Pinpoint the cell where the given text exists, returning its [x, y] midpoint coordinate. 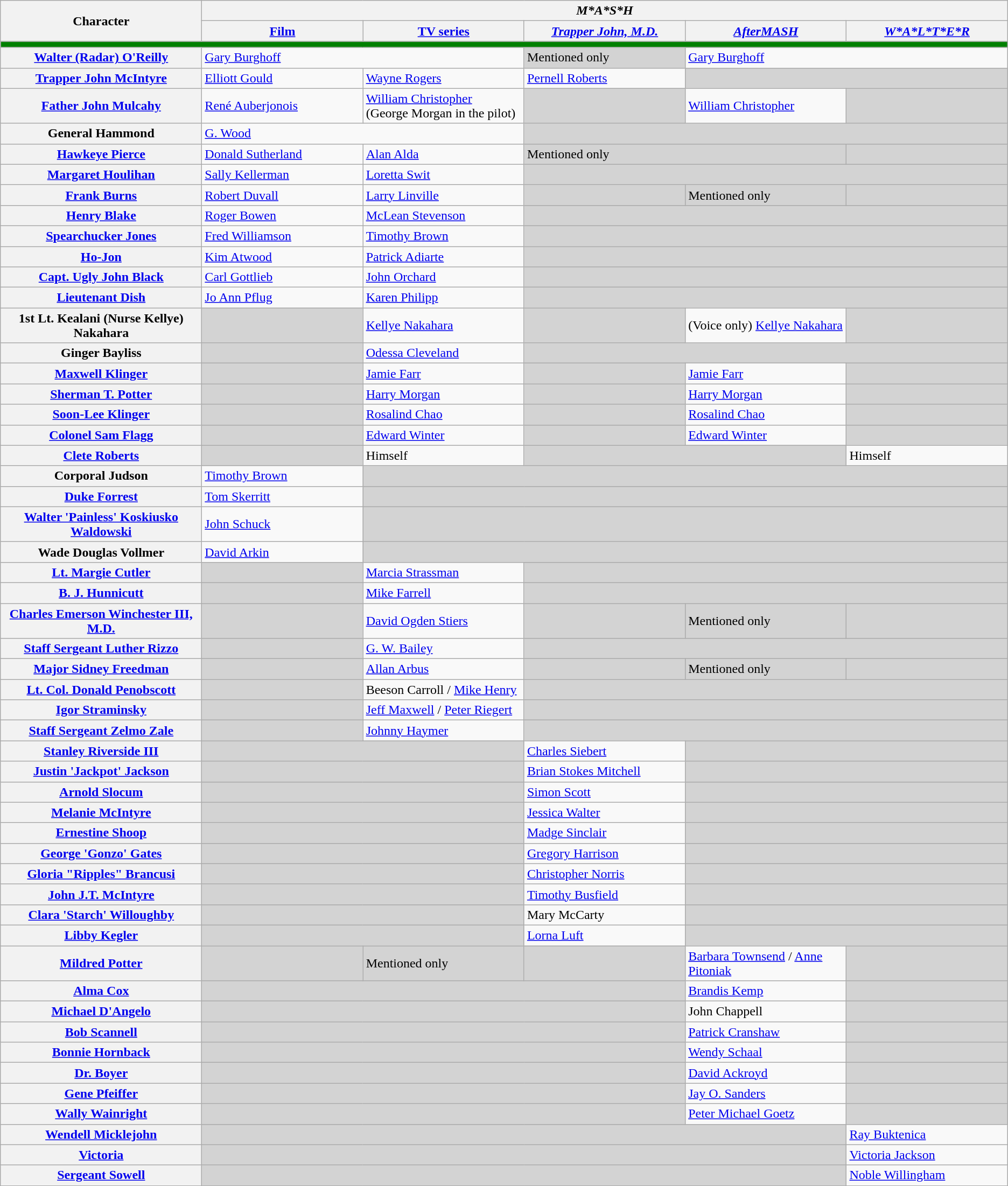
Karen Philipp [444, 298]
G. W. Bailey [444, 649]
Frank Burns [101, 195]
Clara 'Starch' Willoughby [101, 915]
Peter Michael Goetz [766, 1114]
Trapper John, M.D. [604, 31]
Henry Blake [101, 215]
Libby Kegler [101, 935]
Lieutenant Dish [101, 298]
Carl Gottlieb [282, 277]
Robert Duvall [282, 195]
Margaret Houlihan [101, 174]
Lt. Margie Cutler [101, 572]
Alma Cox [101, 991]
Barbara Townsend / Anne Pitoniak [766, 963]
Christopher Norris [604, 874]
Jeff Maxwell / Peter Riegert [444, 710]
Brian Stokes Mitchell [604, 771]
Johnny Haymer [444, 731]
Ho-Jon [101, 257]
Kellye Nakahara [444, 325]
Father John Mulcahy [101, 106]
Fred Williamson [282, 236]
Igor Straminsky [101, 710]
Staff Sergeant Luther Rizzo [101, 649]
Wally Wainright [101, 1114]
Tom Skerritt [282, 496]
Trapper John McIntyre [101, 78]
Melanie McIntyre [101, 812]
Bob Scannell [101, 1032]
Jo Ann Pflug [282, 298]
Walter 'Painless' Koskiusko Waldowski [101, 524]
Wayne Rogers [444, 78]
Mary McCarty [604, 915]
Charles Siebert [604, 751]
1st Lt. Kealani (Nurse Kellye) Nakahara [101, 325]
René Auberjonois [282, 106]
George 'Gonzo' Gates [101, 853]
Justin 'Jackpot' Jackson [101, 771]
Wendy Schaal [766, 1052]
Jessica Walter [604, 812]
Mildred Potter [101, 963]
Victoria [101, 1155]
Walter (Radar) O'Reilly [101, 58]
General Hammond [101, 134]
David Arkin [282, 552]
David Ackroyd [766, 1073]
Major Sidney Freedman [101, 669]
Brandis Kemp [766, 991]
Soon-Lee Klinger [101, 415]
Sally Kellerman [282, 174]
Timothy Busfield [604, 894]
Stanley Riverside III [101, 751]
AfterMASH [766, 31]
Simon Scott [604, 792]
Gregory Harrison [604, 853]
John J.T. McIntyre [101, 894]
G. Wood [363, 134]
John Schuck [282, 524]
Wade Douglas Vollmer [101, 552]
Victoria Jackson [927, 1155]
(Voice only) Kellye Nakahara [766, 325]
Dr. Boyer [101, 1073]
Larry Linville [444, 195]
Character [101, 21]
Noble Willingham [927, 1175]
Lorna Luft [604, 935]
Gene Pfeiffer [101, 1093]
David Ogden Stiers [444, 620]
John Chappell [766, 1012]
Maxwell Klinger [101, 374]
Arnold Slocum [101, 792]
Clete Roberts [101, 455]
Gloria "Ripples" Brancusi [101, 874]
Bonnie Hornback [101, 1052]
Loretta Swit [444, 174]
Staff Sergeant Zelmo Zale [101, 731]
Ginger Bayliss [101, 353]
Pernell Roberts [604, 78]
Sergeant Sowell [101, 1175]
Wendell Micklejohn [101, 1134]
Madge Sinclair [604, 833]
Patrick Cranshaw [766, 1032]
Charles Emerson Winchester III, M.D. [101, 620]
Alan Alda [444, 154]
Spearchucker Jones [101, 236]
Patrick Adiarte [444, 257]
Corporal Judson [101, 476]
Beeson Carroll / Mike Henry [444, 690]
TV series [444, 31]
Kim Atwood [282, 257]
McLean Stevenson [444, 215]
Michael D'Angelo [101, 1012]
Odessa Cleveland [444, 353]
Roger Bowen [282, 215]
Duke Forrest [101, 496]
John Orchard [444, 277]
Ernestine Shoop [101, 833]
Elliott Gould [282, 78]
B. J. Hunnicutt [101, 593]
M*A*S*H [605, 11]
Lt. Col. Donald Penobscott [101, 690]
Colonel Sam Flagg [101, 435]
Sherman T. Potter [101, 394]
Capt. Ugly John Black [101, 277]
Ray Buktenica [927, 1134]
William Christopher [766, 106]
W*A*L*T*E*R [927, 31]
Marcia Strassman [444, 572]
Donald Sutherland [282, 154]
Film [282, 31]
Hawkeye Pierce [101, 154]
Mike Farrell [444, 593]
Allan Arbus [444, 669]
Jay O. Sanders [766, 1093]
William Christopher(George Morgan in the pilot) [444, 106]
